Provide the (x, y) coordinate of the cell's center where the given text is located.  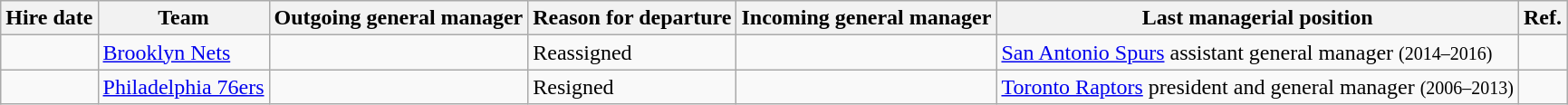
Philadelphia 76ers (183, 87)
Brooklyn Nets (183, 52)
San Antonio Spurs assistant general manager (2014–2016) (1257, 52)
Team (183, 18)
Incoming general manager (866, 18)
Last managerial position (1257, 18)
Ref. (1542, 18)
Hire date (49, 18)
Reassigned (632, 52)
Outgoing general manager (399, 18)
Resigned (632, 87)
Toronto Raptors president and general manager (2006–2013) (1257, 87)
Reason for departure (632, 18)
